Provide the [x, y] coordinate of the cell's center where the given text is located.  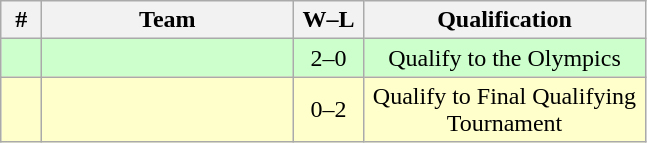
Qualification [504, 20]
Team [168, 20]
# [22, 20]
2–0 [328, 58]
Qualify to the Olympics [504, 58]
0–2 [328, 110]
W–L [328, 20]
Qualify to Final Qualifying Tournament [504, 110]
